Determine the (X, Y) coordinate at the center of the cell enclosing the given text.  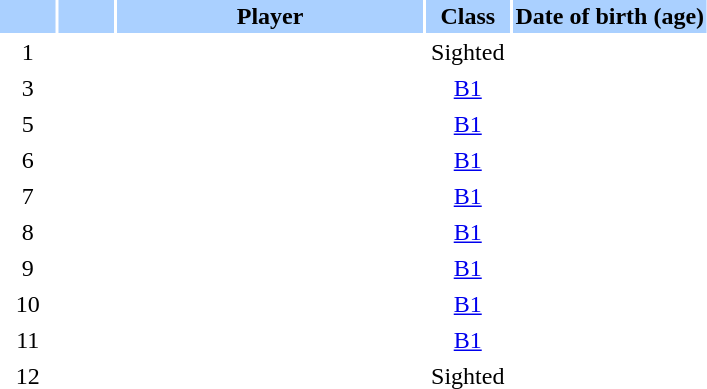
Player (270, 16)
8 (28, 232)
3 (28, 88)
Date of birth (age) (610, 16)
11 (28, 340)
Class (468, 16)
1 (28, 52)
Sighted (468, 52)
5 (28, 124)
10 (28, 304)
7 (28, 196)
9 (28, 268)
6 (28, 160)
